Extract the (X, Y) coordinate from the center of the cell holding the provided text.  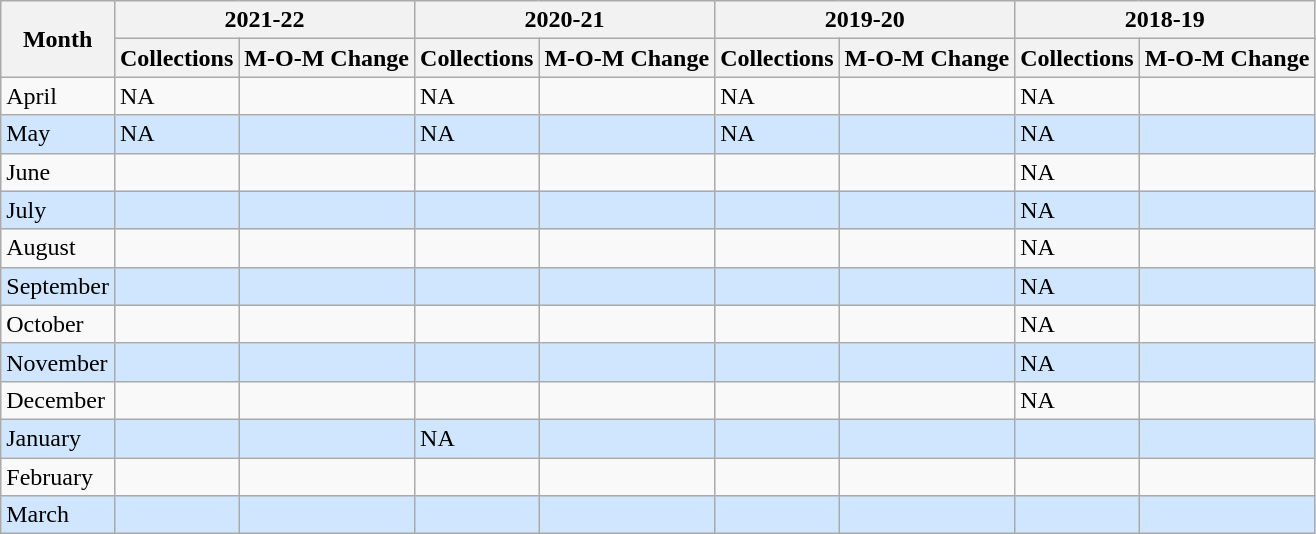
2018-19 (1165, 20)
December (58, 400)
2020-21 (565, 20)
May (58, 134)
February (58, 477)
March (58, 515)
April (58, 96)
Month (58, 39)
September (58, 286)
January (58, 438)
July (58, 210)
October (58, 324)
June (58, 172)
2019-20 (865, 20)
November (58, 362)
August (58, 248)
2021-22 (264, 20)
